From the cell containing the given text, extract its center point as (x, y) coordinate. 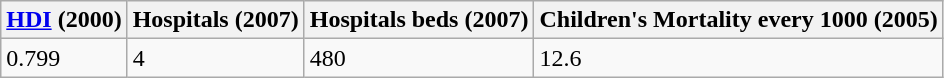
Hospitals beds (2007) (419, 20)
480 (419, 58)
Children's Mortality every 1000 (2005) (738, 20)
HDI (2000) (64, 20)
12.6 (738, 58)
0.799 (64, 58)
Hospitals (2007) (216, 20)
4 (216, 58)
